Return the [X, Y] coordinate for the center point of the cell that contains the specified text.  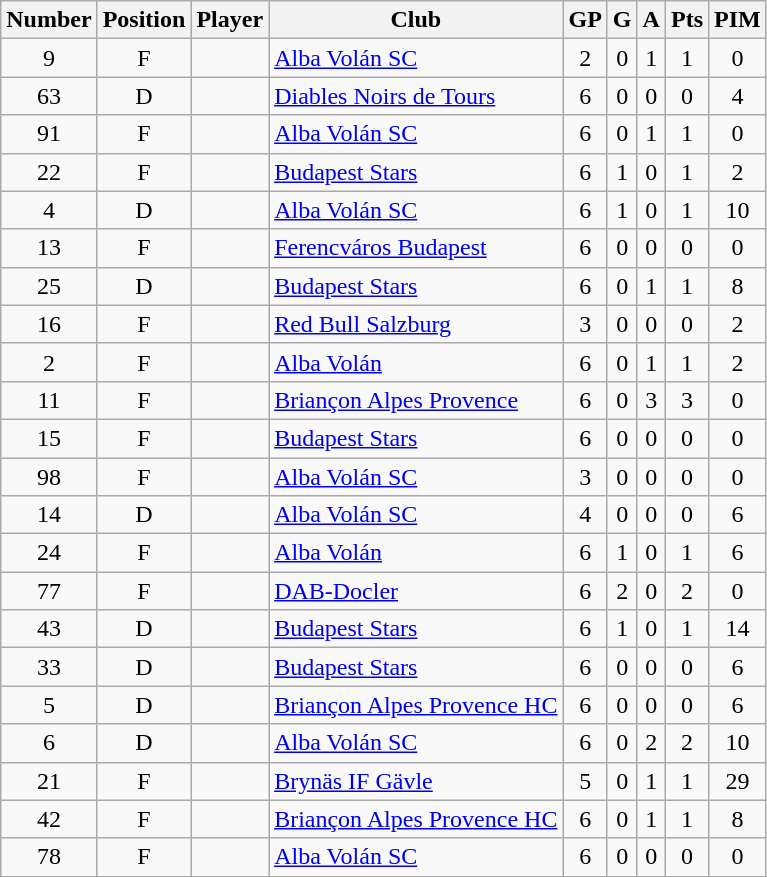
GP [585, 20]
21 [49, 781]
Diables Noirs de Tours [416, 96]
77 [49, 591]
Brynäs IF Gävle [416, 781]
DAB-Docler [416, 591]
Player [230, 20]
15 [49, 438]
63 [49, 96]
Club [416, 20]
42 [49, 819]
Ferencváros Budapest [416, 248]
Red Bull Salzburg [416, 324]
9 [49, 58]
33 [49, 667]
24 [49, 553]
78 [49, 857]
Position [144, 20]
PIM [738, 20]
29 [738, 781]
91 [49, 134]
G [622, 20]
22 [49, 172]
43 [49, 629]
Number [49, 20]
25 [49, 286]
98 [49, 477]
16 [49, 324]
Briançon Alpes Provence [416, 400]
13 [49, 248]
11 [49, 400]
Pts [686, 20]
A [651, 20]
